Scan for the cell matching the given text and deliver its [X, Y] coordinate at center. 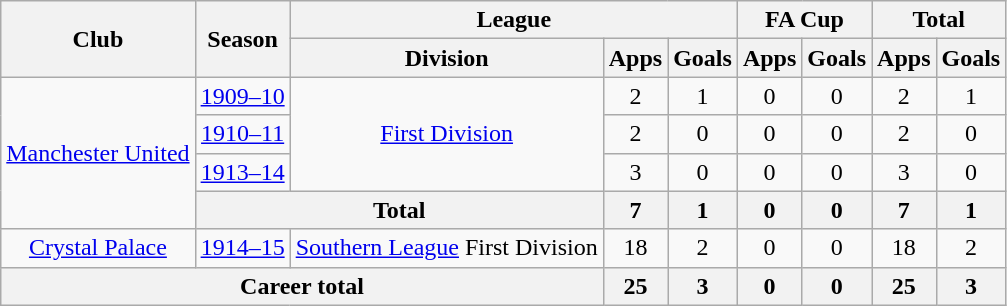
Crystal Palace [98, 248]
Division [446, 58]
1914–15 [242, 248]
League [514, 20]
Southern League First Division [446, 248]
1910–11 [242, 134]
Manchester United [98, 153]
First Division [446, 134]
Season [242, 39]
FA Cup [804, 20]
Club [98, 39]
1913–14 [242, 172]
1909–10 [242, 96]
Career total [302, 286]
